Return (X, Y) of the center of cell containing provided text 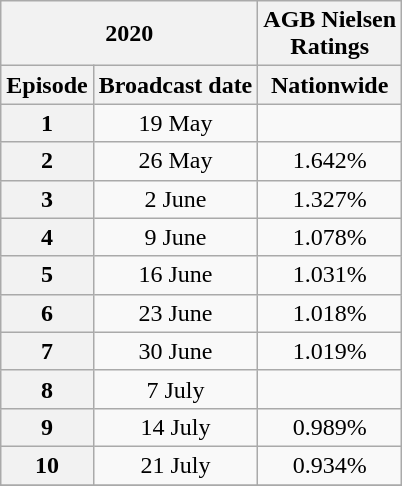
26 May (176, 161)
1.642% (330, 161)
19 May (176, 123)
1.327% (330, 199)
0.934% (330, 465)
1.031% (330, 275)
AGB NielsenRatings (330, 34)
9 (47, 427)
2020 (130, 34)
23 June (176, 313)
7 July (176, 389)
7 (47, 351)
21 July (176, 465)
1.019% (330, 351)
4 (47, 237)
14 July (176, 427)
8 (47, 389)
30 June (176, 351)
3 (47, 199)
2 (47, 161)
2 June (176, 199)
0.989% (330, 427)
1.018% (330, 313)
9 June (176, 237)
5 (47, 275)
16 June (176, 275)
Broadcast date (176, 85)
1 (47, 123)
10 (47, 465)
6 (47, 313)
1.078% (330, 237)
Nationwide (330, 85)
Episode (47, 85)
